Pinpoint the cell where the given text exists, returning its (x, y) midpoint coordinate. 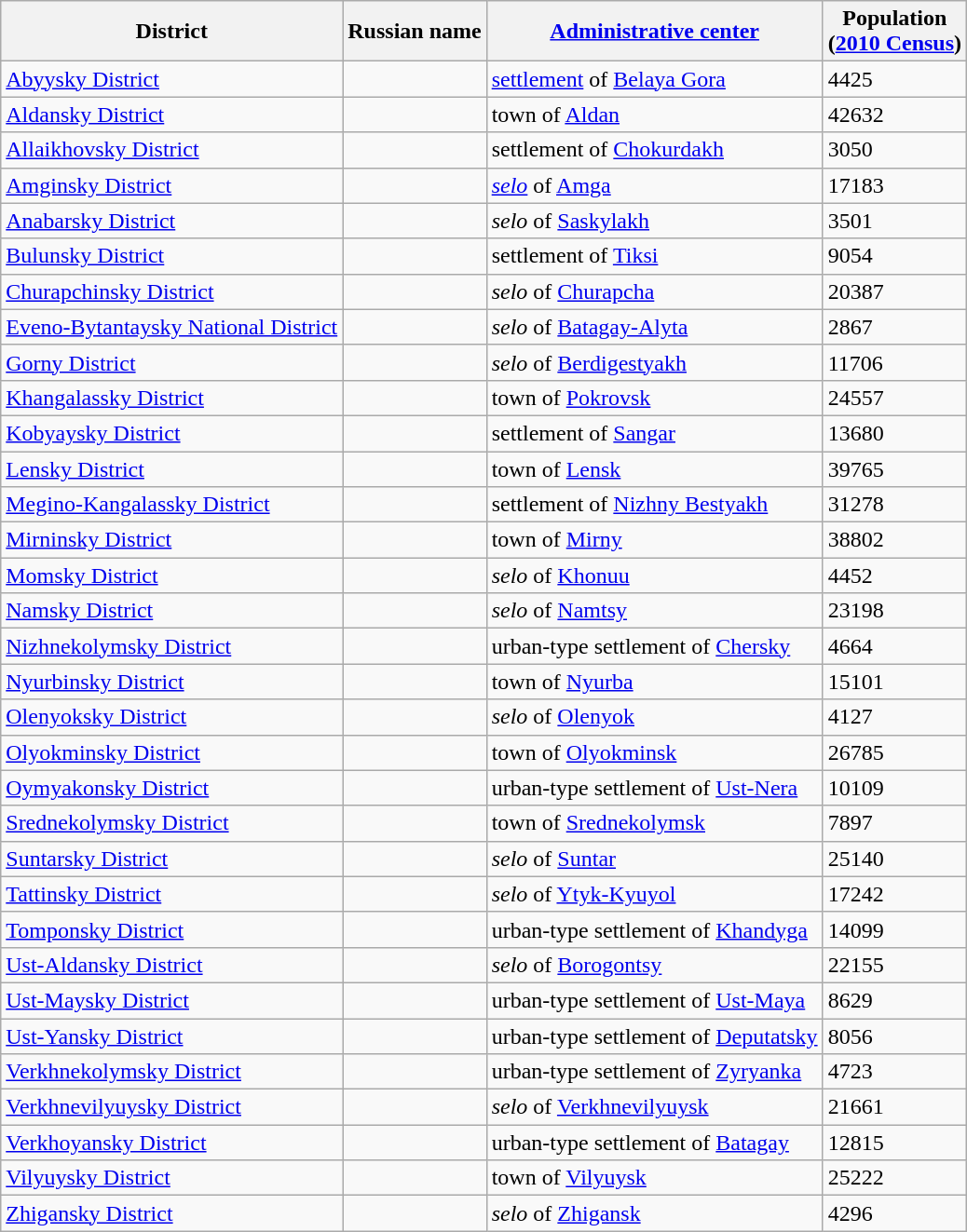
Verkhoyansky District (171, 1143)
Gorny District (171, 362)
Tomponsky District (171, 929)
4452 (894, 575)
Lensky District (171, 468)
Olenyoksky District (171, 717)
Allaikhovsky District (171, 150)
2867 (894, 327)
11706 (894, 362)
Anabarsky District (171, 221)
town of Olyokminsk (654, 752)
urban-type settlement of Deputatsky (654, 1036)
Ust-Aldansky District (171, 965)
Vilyuysky District (171, 1178)
8629 (894, 1000)
Namsky District (171, 611)
24557 (894, 398)
urban-type settlement of Batagay (654, 1143)
Verkhnekolymsky District (171, 1072)
Russian name (415, 32)
selo of Batagay-Alyta (654, 327)
12815 (894, 1143)
District (171, 32)
26785 (894, 752)
15101 (894, 682)
23198 (894, 611)
settlement of Belaya Gora (654, 79)
urban-type settlement of Khandyga (654, 929)
settlement of Nizhny Bestyakh (654, 505)
38802 (894, 540)
town of Lensk (654, 468)
22155 (894, 965)
selo of Berdigestyakh (654, 362)
25222 (894, 1178)
urban-type settlement of Ust-Nera (654, 788)
Kobyaysky District (171, 433)
selo of Ytyk-Kyuyol (654, 894)
selo of Namtsy (654, 611)
selo of Churapcha (654, 291)
Verkhnevilyuysky District (171, 1107)
selo of Zhigansk (654, 1213)
4127 (894, 717)
selo of Suntar (654, 859)
9054 (894, 256)
town of Nyurba (654, 682)
selo of Khonuu (654, 575)
Oymyakonsky District (171, 788)
urban-type settlement of Chersky (654, 646)
urban-type settlement of Zyryanka (654, 1072)
town of Mirny (654, 540)
settlement of Tiksi (654, 256)
7897 (894, 823)
3501 (894, 221)
Population(2010 Census) (894, 32)
Khangalassky District (171, 398)
Aldansky District (171, 115)
urban-type settlement of Ust-Maya (654, 1000)
Olyokminsky District (171, 752)
selo of Olenyok (654, 717)
Mirninsky District (171, 540)
Nyurbinsky District (171, 682)
4723 (894, 1072)
Srednekolymsky District (171, 823)
39765 (894, 468)
Ust-Maysky District (171, 1000)
Nizhnekolymsky District (171, 646)
Eveno-Bytantaysky National District (171, 327)
13680 (894, 433)
4425 (894, 79)
Momsky District (171, 575)
town of Vilyuysk (654, 1178)
Suntarsky District (171, 859)
Megino-Kangalassky District (171, 505)
10109 (894, 788)
Tattinsky District (171, 894)
selo of Amga (654, 185)
Ust-Yansky District (171, 1036)
25140 (894, 859)
3050 (894, 150)
20387 (894, 291)
31278 (894, 505)
Amginsky District (171, 185)
4296 (894, 1213)
8056 (894, 1036)
settlement of Chokurdakh (654, 150)
Administrative center (654, 32)
17183 (894, 185)
Abyysky District (171, 79)
21661 (894, 1107)
17242 (894, 894)
selo of Borogontsy (654, 965)
Churapchinsky District (171, 291)
selo of Saskylakh (654, 221)
settlement of Sangar (654, 433)
14099 (894, 929)
town of Pokrovsk (654, 398)
town of Aldan (654, 115)
town of Srednekolymsk (654, 823)
Bulunsky District (171, 256)
4664 (894, 646)
Zhigansky District (171, 1213)
42632 (894, 115)
selo of Verkhnevilyuysk (654, 1107)
